Scan for the cell matching the given text and deliver its (X, Y) coordinate at center. 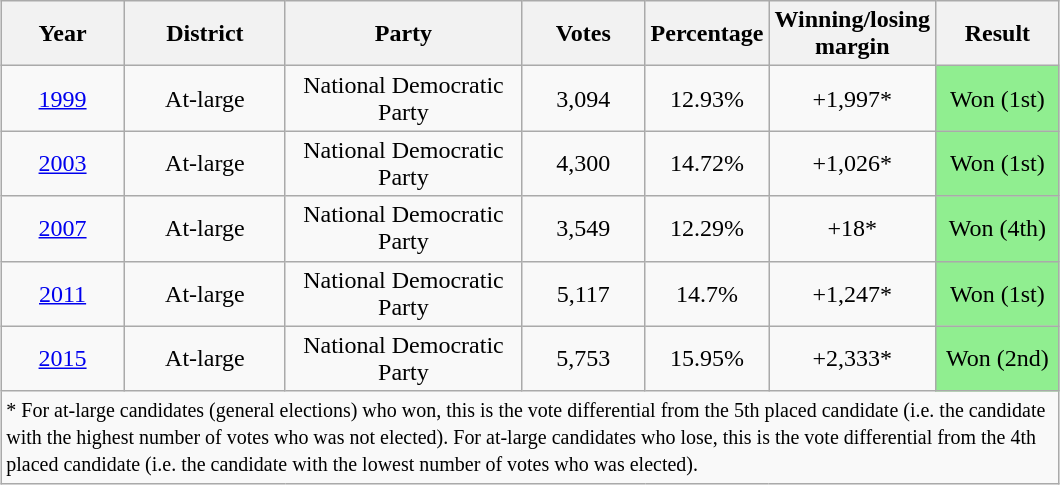
2015 (63, 358)
Party (403, 34)
+18* (852, 228)
14.72% (707, 164)
Votes (583, 34)
Won (4th) (998, 228)
Result (998, 34)
Year (63, 34)
15.95% (707, 358)
2007 (63, 228)
12.29% (707, 228)
+1,247* (852, 294)
4,300 (583, 164)
2003 (63, 164)
3,094 (583, 98)
5,117 (583, 294)
2011 (63, 294)
12.93% (707, 98)
Winning/losing margin (852, 34)
14.7% (707, 294)
5,753 (583, 358)
Won (2nd) (998, 358)
+1,026* (852, 164)
1999 (63, 98)
+1,997* (852, 98)
3,549 (583, 228)
District (204, 34)
Percentage (707, 34)
+2,333* (852, 358)
